Scan for the cell matching the given text and deliver its (X, Y) coordinate at center. 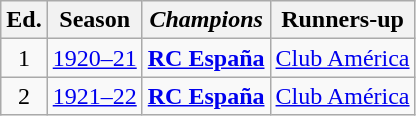
Season (94, 20)
1 (24, 58)
1920–21 (94, 58)
Runners-up (342, 20)
2 (24, 96)
Ed. (24, 20)
Champions (206, 20)
1921–22 (94, 96)
